From the cell containing the given text, extract its center point as (x, y) coordinate. 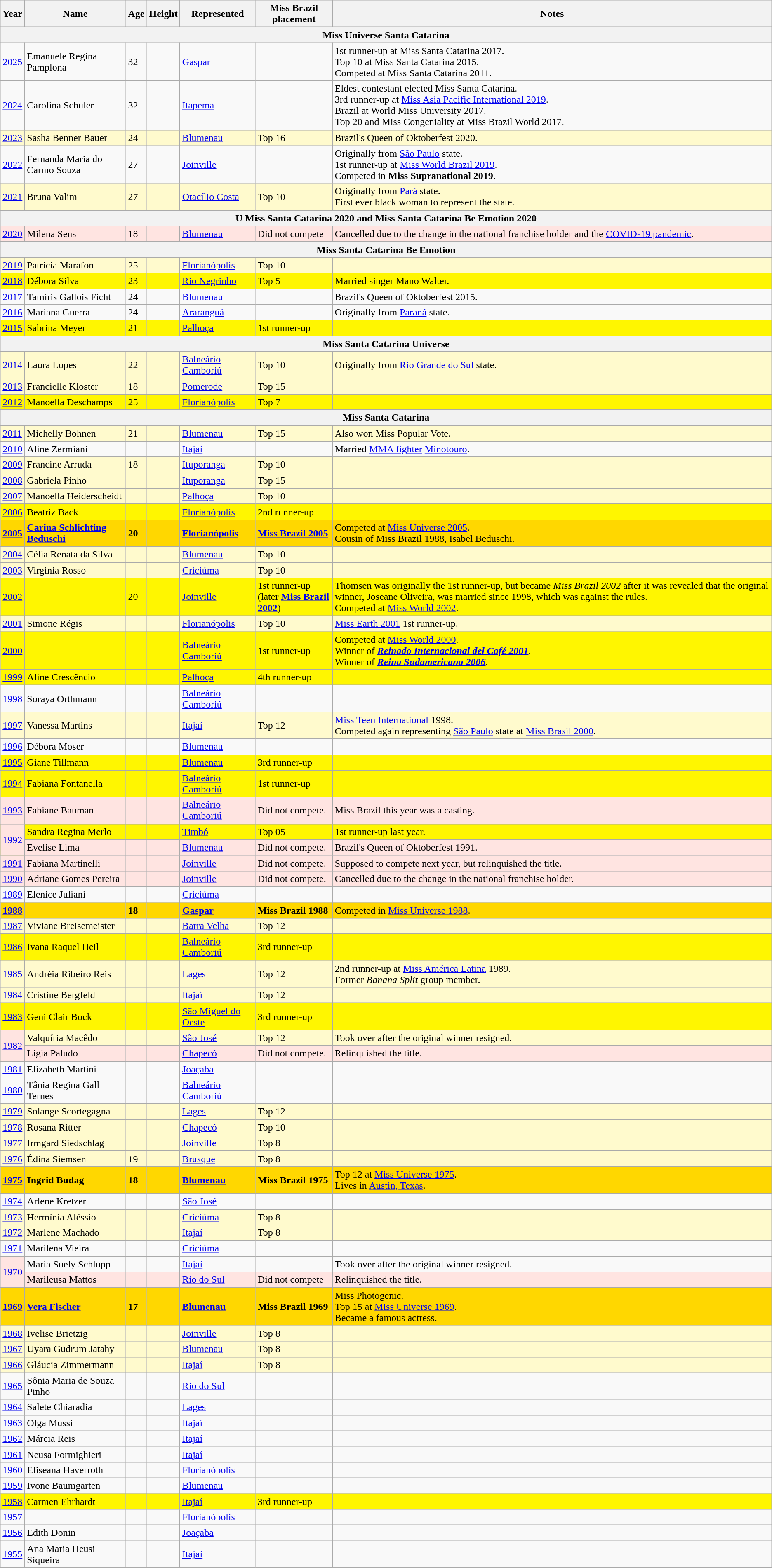
Marileusa Mattos (75, 1280)
1996 (12, 747)
Top 16 (294, 138)
Neusa Formighieri (75, 1454)
1997 (12, 726)
Laura Lopes (75, 365)
Originally from Paraná state. (552, 313)
Virginia Rosso (75, 570)
Simone Régis (75, 624)
Aline Zermiani (75, 449)
1999 (12, 677)
2000 (12, 651)
Represented (218, 14)
Timbó (218, 832)
Ivone Baumgarten (75, 1486)
Top 05 (294, 832)
1977 (12, 1143)
2007 (12, 496)
Brazil's Queen of Oktoberfest 1991. (552, 847)
Otacílio Costa (218, 197)
Araranguá (218, 313)
Hermínia Aléssio (75, 1217)
2015 (12, 328)
Fabiane Bauman (75, 811)
Top 5 (294, 281)
2021 (12, 197)
1960 (12, 1470)
1969 (12, 1307)
Maria Suely Schlupp (75, 1264)
Salete Chiaradia (75, 1407)
Emanuele Regina Pamplona (75, 62)
Gabriela Pinho (75, 480)
2002 (12, 597)
Miss Brazil 1969 (294, 1307)
1993 (12, 811)
Francine Arruda (75, 465)
Miss Brazil 1988 (294, 910)
Tânia Regina Gall Ternes (75, 1090)
2003 (12, 570)
Barra Velha (218, 926)
Marilena Vieira (75, 1248)
Solange Scortegagna (75, 1112)
4th runner-up (294, 677)
1st runner-up(later Miss Brazil 2002) (294, 597)
1968 (12, 1333)
Soraya Orthmann (75, 698)
2012 (12, 402)
1995 (12, 762)
1967 (12, 1349)
Arlene Kretzer (75, 1201)
Giane Tillmann (75, 762)
Top 7 (294, 402)
1st runner-up at Miss Santa Catarina 2017.Top 10 at Miss Santa Catarina 2015.Competed at Miss Santa Catarina 2011. (552, 62)
Pomerode (218, 386)
1981 (12, 1069)
1970 (12, 1272)
Height (163, 14)
Francielle Kloster (75, 386)
Sônia Maria de Souza Pinho (75, 1386)
2011 (12, 433)
Brazil's Queen of Oktoberfest 2020. (552, 138)
Originally from Rio Grande do Sul state. (552, 365)
Rio Negrinho (218, 281)
1956 (12, 1533)
2016 (12, 313)
Also won Miss Popular Vote. (552, 433)
22 (136, 365)
Miss Brazil 2005 (294, 533)
1998 (12, 698)
Márcia Reis (75, 1439)
Cancelled due to the change in the national franchise holder and the COVID-19 pandemic. (552, 234)
Notes (552, 14)
1974 (12, 1201)
1957 (12, 1517)
Sasha Benner Bauer (75, 138)
Competed in Miss Universe 1988. (552, 910)
2001 (12, 624)
Débora Silva (75, 281)
Supposed to compete next year, but relinquished the title. (552, 863)
1987 (12, 926)
Elenice Juliani (75, 894)
Miss Brazil placement (294, 14)
Brusque (218, 1159)
São Miguel do Oeste (218, 1017)
17 (136, 1307)
1985 (12, 974)
Itapema (218, 106)
1982 (12, 1046)
2004 (12, 554)
1973 (12, 1217)
Miss Universe Santa Catarina (386, 35)
Miss Brazil 1975 (294, 1180)
Débora Moser (75, 747)
Sabrina Meyer (75, 328)
Cancelled due to the change in the national franchise holder. (552, 879)
1990 (12, 879)
2023 (12, 138)
Miss Photogenic.Top 15 at Miss Universe 1969.Became a famous actress. (552, 1307)
Top 12 at Miss Universe 1975.Lives in Austin, Texas. (552, 1180)
1972 (12, 1233)
Originally from São Paulo state.1st runner-up at Miss World Brazil 2019.Competed in Miss Supranational 2019. (552, 165)
1st runner-up last year. (552, 832)
Carmen Ehrhardt (75, 1501)
1955 (12, 1554)
1980 (12, 1090)
Viviane Breisemeister (75, 926)
2008 (12, 480)
1958 (12, 1501)
2010 (12, 449)
2020 (12, 234)
Competed at Miss Universe 2005.Cousin of Miss Brazil 1988, Isabel Beduschi. (552, 533)
Year (12, 14)
Cristine Bergfeld (75, 995)
Name (75, 14)
1963 (12, 1423)
Manoella Heiderscheidt (75, 496)
Valquíria Macêdo (75, 1038)
Evelise Lima (75, 847)
2024 (12, 106)
Miss Earth 2001 1st runner-up. (552, 624)
1992 (12, 839)
1961 (12, 1454)
Miss Santa Catarina Universe (386, 344)
1964 (12, 1407)
2nd runner-up (294, 512)
1988 (12, 910)
Elizabeth Martini (75, 1069)
2006 (12, 512)
Ana Maria Heusi Siqueira (75, 1554)
1965 (12, 1386)
1979 (12, 1112)
Manoella Deschamps (75, 402)
Married MMA fighter Minotouro. (552, 449)
1991 (12, 863)
1976 (12, 1159)
Ivana Raquel Heil (75, 947)
2018 (12, 281)
Marlene Machado (75, 1233)
Age (136, 14)
Beatriz Back (75, 512)
Edith Donin (75, 1533)
Originally from Pará state.First ever black woman to represent the state. (552, 197)
1994 (12, 783)
Olga Mussi (75, 1423)
Miss Teen International 1998.Competed again representing São Paulo state at Miss Brasil 2000. (552, 726)
Ivelise Brietzig (75, 1333)
1962 (12, 1439)
2022 (12, 165)
Sandra Regina Merlo (75, 832)
Uyara Gudrum Jatahy (75, 1349)
2025 (12, 62)
2019 (12, 265)
2005 (12, 533)
Carolina Schuler (75, 106)
Miss Brazil this year was a casting. (552, 811)
Patrícia Marafon (75, 265)
Fabiana Martinelli (75, 863)
Married singer Mano Walter. (552, 281)
2nd runner-up at Miss América Latina 1989.Former Banana Split group member. (552, 974)
Fabiana Fontanella (75, 783)
Vanessa Martins (75, 726)
1975 (12, 1180)
1966 (12, 1365)
Brazil's Queen of Oktoberfest 2015. (552, 296)
2013 (12, 386)
Geni Clair Bock (75, 1017)
Fernanda Maria do Carmo Souza (75, 165)
1978 (12, 1127)
1971 (12, 1248)
Lígia Paludo (75, 1053)
1986 (12, 947)
Vera Fischer (75, 1307)
Gláucia Zimmermann (75, 1365)
Andréia Ribeiro Reis (75, 974)
Miss Santa Catarina (386, 418)
2014 (12, 365)
2017 (12, 296)
1959 (12, 1486)
Competed at Miss World 2000.Winner of Reinado Internacional del Café 2001.Winner of Reina Sudamericana 2006. (552, 651)
Aline Crescêncio (75, 677)
Eliseana Haverroth (75, 1470)
Irmgard Siedschlag (75, 1143)
23 (136, 281)
Bruna Valim (75, 197)
Milena Sens (75, 234)
Ingrid Budag (75, 1180)
Mariana Guerra (75, 313)
Célia Renata da Silva (75, 554)
Rosana Ritter (75, 1127)
1989 (12, 894)
2009 (12, 465)
Adriane Gomes Pereira (75, 879)
Miss Santa Catarina Be Emotion (386, 249)
Carina Schlichting Beduschi (75, 533)
Édina Siemsen (75, 1159)
19 (136, 1159)
Tamíris Gallois Ficht (75, 296)
U Miss Santa Catarina 2020 and Miss Santa Catarina Be Emotion 2020 (386, 218)
1983 (12, 1017)
Michelly Bohnen (75, 433)
1984 (12, 995)
